Determine the (X, Y) coordinate at the center of the cell enclosing the given text.  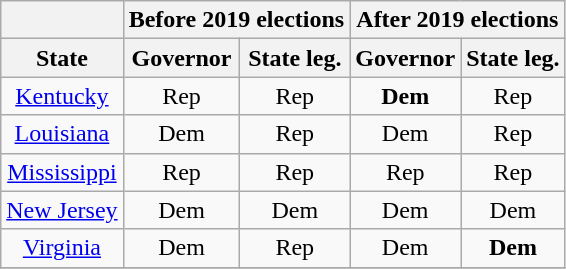
Louisiana (62, 134)
Mississippi (62, 172)
Kentucky (62, 96)
Virginia (62, 248)
New Jersey (62, 210)
State (62, 58)
Before 2019 elections (236, 20)
After 2019 elections (458, 20)
